For the text-containing cell, return its midpoint in [x, y] coordinate format. 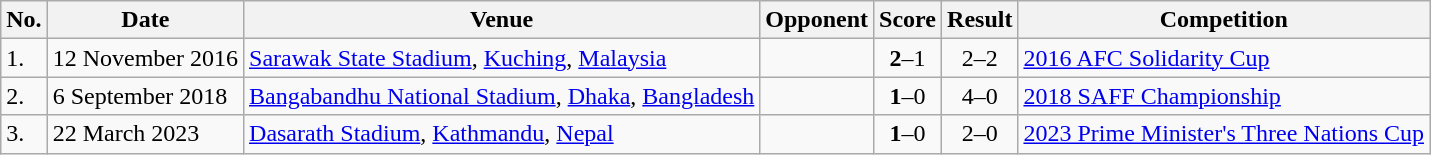
Result [980, 20]
Date [145, 20]
Score [908, 20]
2016 AFC Solidarity Cup [1224, 58]
1. [24, 58]
2023 Prime Minister's Three Nations Cup [1224, 134]
No. [24, 20]
2. [24, 96]
Venue [502, 20]
4–0 [980, 96]
Opponent [817, 20]
2–1 [908, 58]
3. [24, 134]
Bangabandhu National Stadium, Dhaka, Bangladesh [502, 96]
Competition [1224, 20]
12 November 2016 [145, 58]
2–0 [980, 134]
2–2 [980, 58]
6 September 2018 [145, 96]
Sarawak State Stadium, Kuching, Malaysia [502, 58]
Dasarath Stadium, Kathmandu, Nepal [502, 134]
22 March 2023 [145, 134]
2018 SAFF Championship [1224, 96]
